Pinpoint the cell where the given text exists, returning its (x, y) midpoint coordinate. 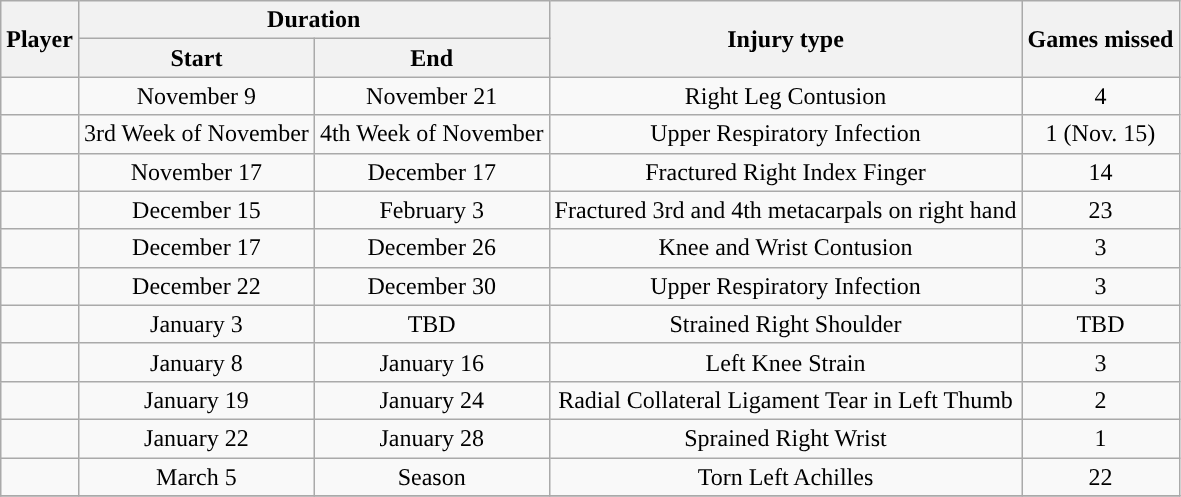
January 24 (432, 400)
January 19 (196, 400)
4th Week of November (432, 134)
Start (196, 58)
February 3 (432, 210)
December 22 (196, 286)
December 30 (432, 286)
Injury type (786, 39)
November 9 (196, 96)
January 3 (196, 324)
January 8 (196, 362)
1 (1100, 438)
December 26 (432, 248)
Left Knee Strain (786, 362)
22 (1100, 477)
Radial Collateral Ligament Tear in Left Thumb (786, 400)
End (432, 58)
23 (1100, 210)
14 (1100, 172)
Fractured Right Index Finger (786, 172)
Season (432, 477)
Duration (314, 20)
March 5 (196, 477)
January 22 (196, 438)
January 28 (432, 438)
Right Leg Contusion (786, 96)
1 (Nov. 15) (1100, 134)
Knee and Wrist Contusion (786, 248)
November 17 (196, 172)
Torn Left Achilles (786, 477)
Sprained Right Wrist (786, 438)
November 21 (432, 96)
Fractured 3rd and 4th metacarpals on right hand (786, 210)
January 16 (432, 362)
2 (1100, 400)
Games missed (1100, 39)
December 15 (196, 210)
4 (1100, 96)
Player (40, 39)
3rd Week of November (196, 134)
Strained Right Shoulder (786, 324)
